Return [X, Y] of the center of cell containing provided text 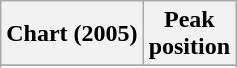
Peakposition [189, 34]
Chart (2005) [72, 34]
